Find where the given text appears and provide that cell's center as (X, Y) coordinate. 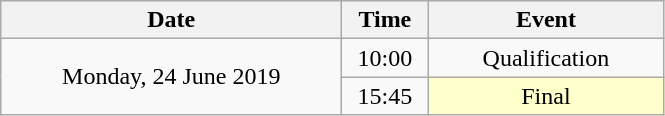
Time (385, 20)
10:00 (385, 58)
Qualification (546, 58)
Monday, 24 June 2019 (172, 77)
Date (172, 20)
Final (546, 96)
Event (546, 20)
15:45 (385, 96)
